Detect which cell encompasses the target text, then output its (X, Y) center coordinate. 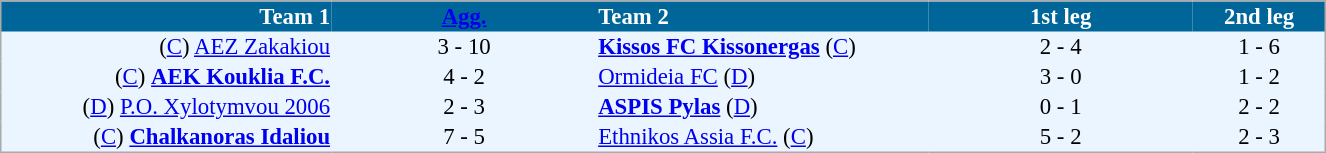
2 - 2 (1260, 107)
Team 1 (166, 16)
5 - 2 (1060, 137)
Kissos FC Kissonergas (C) (762, 47)
ASPIS Pylas (D) (762, 107)
0 - 1 (1060, 107)
3 - 10 (464, 47)
1 - 2 (1260, 77)
2nd leg (1260, 16)
Agg. (464, 16)
7 - 5 (464, 137)
Team 2 (762, 16)
1 - 6 (1260, 47)
(C) Chalkanoras Idaliou (166, 137)
Ethnikos Assia F.C. (C) (762, 137)
3 - 0 (1060, 77)
Ormideia FC (D) (762, 77)
(D) P.O. Xylotymvou 2006 (166, 107)
1st leg (1060, 16)
2 - 4 (1060, 47)
(C) AEZ Zakakiou (166, 47)
(C) AEK Kouklia F.C. (166, 77)
4 - 2 (464, 77)
